Find where the given text appears and provide that cell's center as [x, y] coordinate. 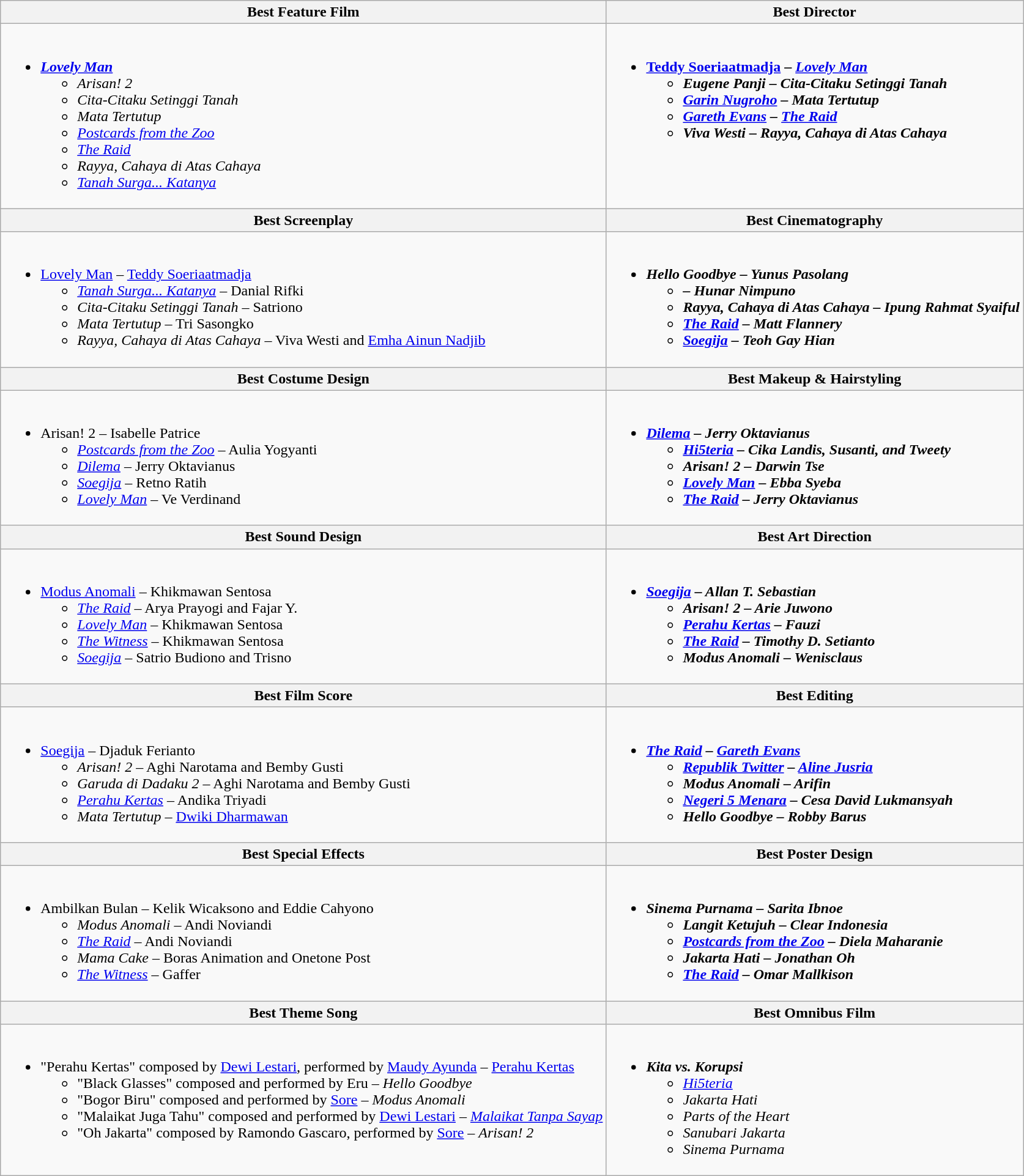
Soegija – Allan T. SebastianArisan! 2 – Arie JuwonoPerahu Kertas – FauziThe Raid – Timothy D. SetiantoModus Anomali – Wenisclaus [815, 616]
Kita vs. KorupsiHi5teriaJakarta HatiParts of the HeartSanubari JakartaSinema Purnama [815, 1100]
Lovely ManArisan! 2Cita-Citaku Setinggi TanahMata TertutupPostcards from the ZooThe RaidRayya, Cahaya di Atas CahayaTanah Surga... Katanya [303, 116]
Best Feature Film [303, 12]
Best Special Effects [303, 854]
Best Theme Song [303, 1012]
Best Sound Design [303, 537]
Best Makeup & Hairstyling [815, 379]
Arisan! 2 – Isabelle PatricePostcards from the Zoo – Aulia YogyantiDilema – Jerry OktavianusSoegija – Retno RatihLovely Man – Ve Verdinand [303, 457]
Dilema – Jerry OktavianusHi5teria – Cika Landis, Susanti, and TweetyArisan! 2 – Darwin TseLovely Man – Ebba SyebaThe Raid – Jerry Oktavianus [815, 457]
Best Cinematography [815, 220]
Best Screenplay [303, 220]
Best Poster Design [815, 854]
Hello Goodbye – Yunus Pasolang – Hunar NimpunoRayya, Cahaya di Atas Cahaya – Ipung Rahmat SyaifulThe Raid – Matt FlannerySoegija – Teoh Gay Hian [815, 300]
Best Costume Design [303, 379]
Best Art Direction [815, 537]
Best Director [815, 12]
Best Editing [815, 695]
The Raid – Gareth EvansRepublik Twitter – Aline JusriaModus Anomali – ArifinNegeri 5 Menara – Cesa David LukmansyahHello Goodbye – Robby Barus [815, 774]
Best Omnibus Film [815, 1012]
Best Film Score [303, 695]
